For the text-containing cell, return its midpoint in (X, Y) coordinate format. 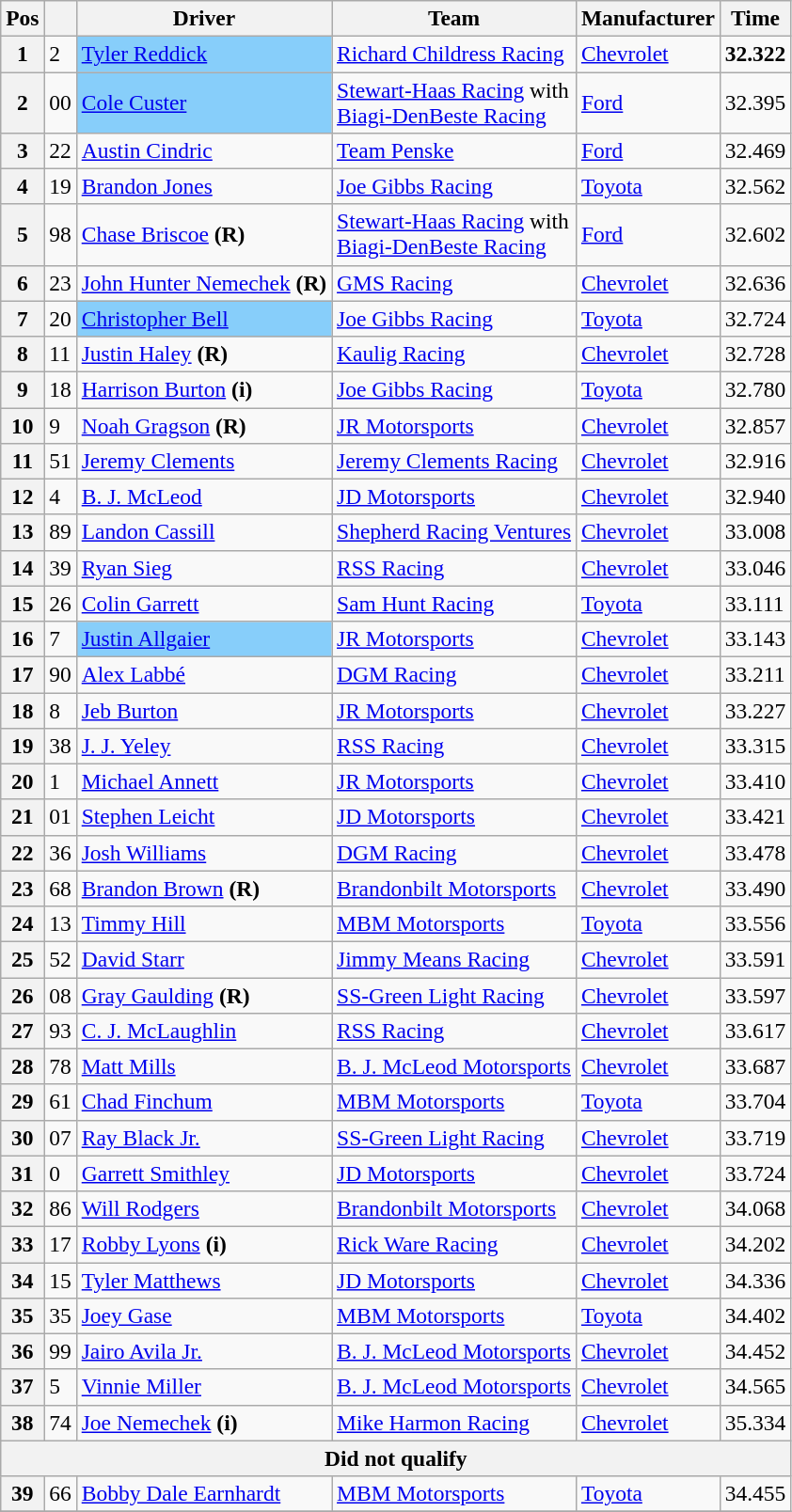
Garrett Smithley (203, 1173)
34.336 (755, 1280)
34.565 (755, 1387)
33.704 (755, 1102)
33.046 (755, 568)
33.421 (755, 817)
32.602 (755, 235)
Alex Labbé (203, 674)
Tyler Reddick (203, 54)
32.469 (755, 150)
Sam Hunt Racing (454, 604)
32.636 (755, 283)
33.315 (755, 746)
33.719 (755, 1138)
Robby Lyons (i) (203, 1244)
33.556 (755, 923)
Brandon Jones (203, 186)
Bobby Dale Earnhardt (203, 1493)
08 (60, 995)
David Starr (203, 959)
78 (60, 1066)
33.617 (755, 1031)
99 (60, 1351)
61 (60, 1102)
35.334 (755, 1423)
93 (60, 1031)
51 (60, 461)
J. J. Yeley (203, 746)
12 (23, 496)
33.410 (755, 781)
Stephen Leicht (203, 817)
34.202 (755, 1244)
Brandon Brown (R) (203, 889)
32.780 (755, 389)
Gray Gaulding (R) (203, 995)
31 (23, 1173)
Noah Gragson (R) (203, 425)
34.402 (755, 1315)
33.227 (755, 710)
Pos (23, 18)
33.008 (755, 532)
Ray Black Jr. (203, 1138)
Will Rodgers (203, 1208)
86 (60, 1208)
33 (23, 1244)
32.322 (755, 54)
33.597 (755, 995)
33.143 (755, 638)
Jeremy Clements Racing (454, 461)
Jeremy Clements (203, 461)
37 (23, 1387)
Joey Gase (203, 1315)
GMS Racing (454, 283)
32.728 (755, 354)
34 (23, 1280)
Christopher Bell (203, 319)
B. J. McLeod (203, 496)
90 (60, 674)
0 (60, 1173)
68 (60, 889)
25 (23, 959)
32.857 (755, 425)
29 (23, 1102)
Shepherd Racing Ventures (454, 532)
Chase Briscoe (R) (203, 235)
66 (60, 1493)
33.724 (755, 1173)
34.455 (755, 1493)
32.916 (755, 461)
Kaulig Racing (454, 354)
Harrison Burton (i) (203, 389)
98 (60, 235)
52 (60, 959)
32.940 (755, 496)
Vinnie Miller (203, 1387)
32.395 (755, 102)
Richard Childress Racing (454, 54)
33.490 (755, 889)
Team Penske (454, 150)
30 (23, 1138)
Jimmy Means Racing (454, 959)
Driver (203, 18)
6 (23, 283)
27 (23, 1031)
Justin Haley (R) (203, 354)
Ryan Sieg (203, 568)
10 (23, 425)
Jairo Avila Jr. (203, 1351)
32 (23, 1208)
Manufacturer (647, 18)
24 (23, 923)
Landon Cassill (203, 532)
Mike Harmon Racing (454, 1423)
34.452 (755, 1351)
32.724 (755, 319)
C. J. McLaughlin (203, 1031)
00 (60, 102)
Colin Garrett (203, 604)
33.591 (755, 959)
Austin Cindric (203, 150)
Matt Mills (203, 1066)
01 (60, 817)
07 (60, 1138)
Jeb Burton (203, 710)
89 (60, 532)
Time (755, 18)
Josh Williams (203, 853)
Team (454, 18)
21 (23, 817)
74 (60, 1423)
3 (23, 150)
33.211 (755, 674)
John Hunter Nemechek (R) (203, 283)
16 (23, 638)
Michael Annett (203, 781)
14 (23, 568)
Did not qualify (396, 1458)
Joe Nemechek (i) (203, 1423)
Chad Finchum (203, 1102)
Justin Allgaier (203, 638)
33.478 (755, 853)
Rick Ware Racing (454, 1244)
Timmy Hill (203, 923)
Cole Custer (203, 102)
32.562 (755, 186)
33.111 (755, 604)
28 (23, 1066)
34.068 (755, 1208)
33.687 (755, 1066)
Tyler Matthews (203, 1280)
